Detect which cell encompasses the target text, then output its (x, y) center coordinate. 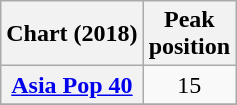
Peakposition (189, 34)
Chart (2018) (72, 34)
15 (189, 85)
Asia Pop 40 (72, 85)
